Search for the cell housing the specified text and yield its [X, Y] center coordinate. 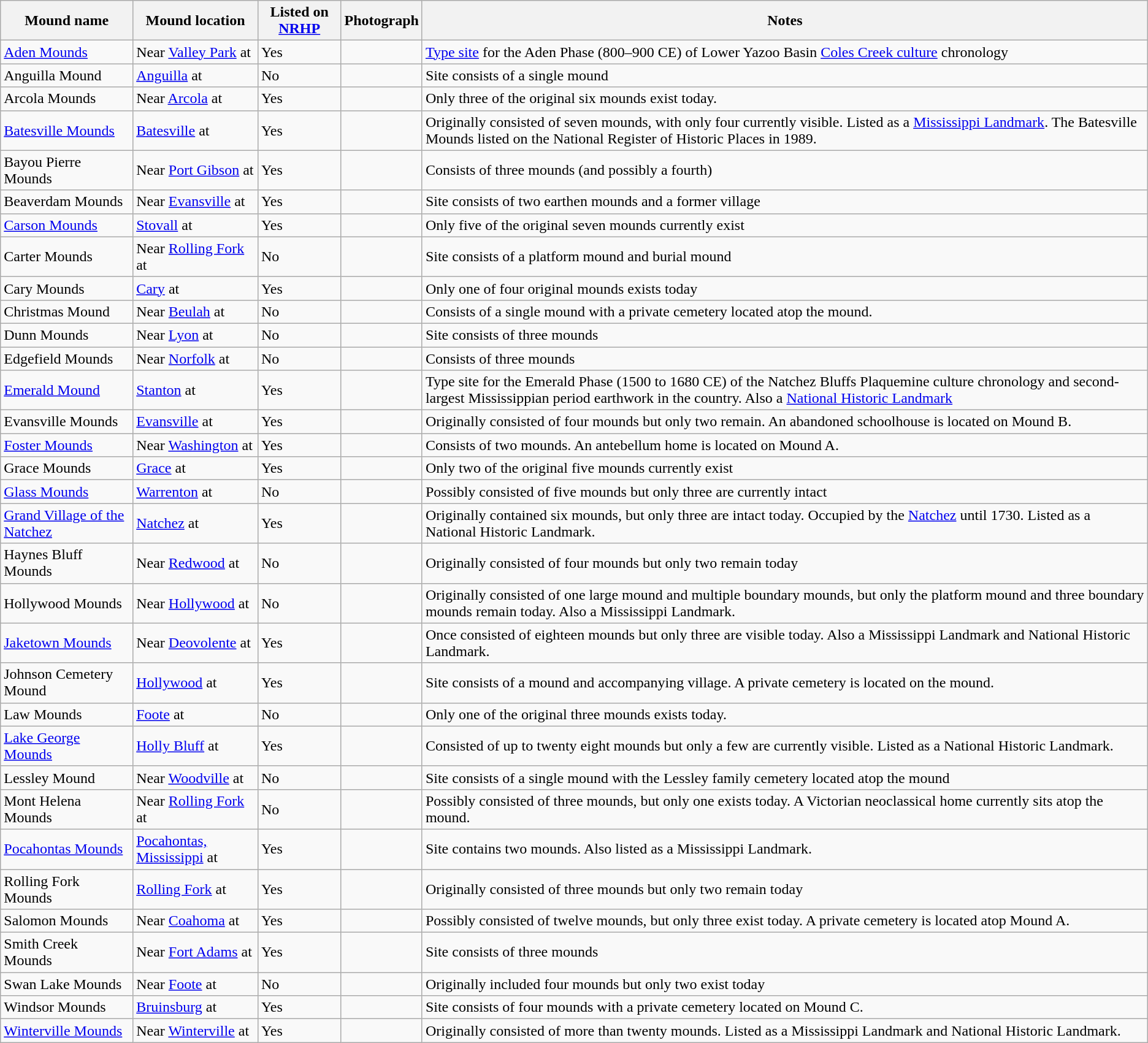
Foote at [196, 714]
Grand Village of the Natchez [67, 524]
Near Deovolente at [196, 643]
Hollywood at [196, 683]
Dunn Mounds [67, 335]
Warrenton at [196, 492]
Originally contained six mounds, but only three are intact today. Occupied by the Natchez until 1730. Listed as a National Historic Landmark. [785, 524]
Photograph [381, 21]
Originally included four mounds but only two exist today [785, 984]
Consists of three mounds (and possibly a fourth) [785, 170]
Grace Mounds [67, 468]
Originally consisted of more than twenty mounds. Listed as a Mississippi Landmark and National Historic Landmark. [785, 1031]
Site contains two mounds. Also listed as a Mississippi Landmark. [785, 849]
Stanton at [196, 390]
Once consisted of eighteen mounds but only three are visible today. Also a Mississippi Landmark and National Historic Landmark. [785, 643]
Near Foote at [196, 984]
Rolling Fork Mounds [67, 889]
Bruinsburg at [196, 1007]
Possibly consisted of five mounds but only three are currently intact [785, 492]
Bayou Pierre Mounds [67, 170]
Carson Mounds [67, 225]
Lake George Mounds [67, 746]
Near Winterville at [196, 1031]
Carter Mounds [67, 256]
Stovall at [196, 225]
Only two of the original five mounds currently exist [785, 468]
Near Arcola at [196, 99]
Site consists of four mounds with a private cemetery located on Mound C. [785, 1007]
Consists of three mounds [785, 359]
Evansville Mounds [67, 422]
Possibly consisted of twelve mounds, but only three exist today. A private cemetery is located atop Mound A. [785, 921]
Near Beulah at [196, 311]
Site consists of a single mound with the Lessley family cemetery located atop the mound [785, 777]
Only three of the original six mounds exist today. [785, 99]
Near Port Gibson at [196, 170]
Foster Mounds [67, 445]
Smith Creek Mounds [67, 953]
Near Fort Adams at [196, 953]
Consists of two mounds. An antebellum home is located on Mound A. [785, 445]
Law Mounds [67, 714]
Site consists of two earthen mounds and a former village [785, 202]
Only one of four original mounds exists today [785, 288]
Near Norfolk at [196, 359]
Type site for the Aden Phase (800–900 CE) of Lower Yazoo Basin Coles Creek culture chronology [785, 52]
Glass Mounds [67, 492]
Beaverdam Mounds [67, 202]
Originally consisted of three mounds but only two remain today [785, 889]
Possibly consisted of three mounds, but only one exists today. A Victorian neoclassical home currently sits atop the mound. [785, 809]
Arcola Mounds [67, 99]
Hollywood Mounds [67, 603]
Site consists of a mound and accompanying village. A private cemetery is located on the mound. [785, 683]
Winterville Mounds [67, 1031]
Aden Mounds [67, 52]
Batesville Mounds [67, 130]
Pocahontas, Mississippi at [196, 849]
Holly Bluff at [196, 746]
Emerald Mound [67, 390]
Johnson Cemetery Mound [67, 683]
Salomon Mounds [67, 921]
Originally consisted of four mounds but only two remain today [785, 563]
Consists of a single mound with a private cemetery located atop the mound. [785, 311]
Near Valley Park at [196, 52]
Near Washington at [196, 445]
Cary at [196, 288]
Near Evansville at [196, 202]
Batesville at [196, 130]
Listed on NRHP [299, 21]
Grace at [196, 468]
Edgefield Mounds [67, 359]
Windsor Mounds [67, 1007]
Christmas Mound [67, 311]
Originally consisted of four mounds but only two remain. An abandoned schoolhouse is located on Mound B. [785, 422]
Anguilla at [196, 75]
Only one of the original three mounds exists today. [785, 714]
Cary Mounds [67, 288]
Mont Helena Mounds [67, 809]
Mound name [67, 21]
Swan Lake Mounds [67, 984]
Rolling Fork at [196, 889]
Evansville at [196, 422]
Lessley Mound [67, 777]
Near Hollywood at [196, 603]
Near Woodville at [196, 777]
Anguilla Mound [67, 75]
Haynes Bluff Mounds [67, 563]
Near Lyon at [196, 335]
Near Redwood at [196, 563]
Near Coahoma at [196, 921]
Mound location [196, 21]
Consisted of up to twenty eight mounds but only a few are currently visible. Listed as a National Historic Landmark. [785, 746]
Site consists of a platform mound and burial mound [785, 256]
Natchez at [196, 524]
Notes [785, 21]
Site consists of a single mound [785, 75]
Only five of the original seven mounds currently exist [785, 225]
Pocahontas Mounds [67, 849]
Jaketown Mounds [67, 643]
